Determine the (X, Y) coordinate at the center of the cell enclosing the given text.  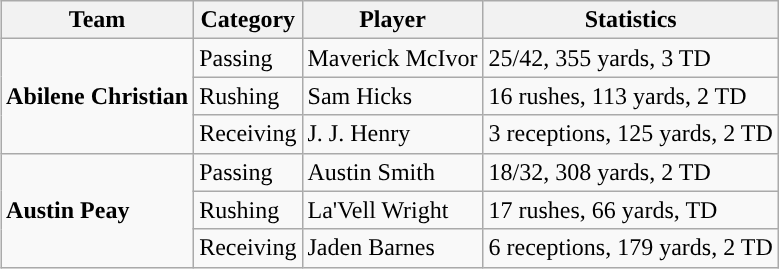
Sam Hicks (392, 96)
6 receptions, 179 yards, 2 TD (630, 248)
16 rushes, 113 yards, 2 TD (630, 96)
Austin Peay (98, 210)
Austin Smith (392, 172)
La'Vell Wright (392, 210)
Statistics (630, 20)
Category (248, 20)
3 receptions, 125 yards, 2 TD (630, 134)
18/32, 308 yards, 2 TD (630, 172)
Jaden Barnes (392, 248)
J. J. Henry (392, 134)
Abilene Christian (98, 96)
17 rushes, 66 yards, TD (630, 210)
Player (392, 20)
25/42, 355 yards, 3 TD (630, 58)
Team (98, 20)
Maverick McIvor (392, 58)
